Output the [X, Y] coordinate of the center of the cell containing the given text.  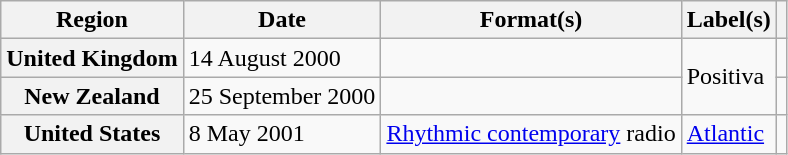
Atlantic [728, 134]
Region [92, 20]
8 May 2001 [282, 134]
United States [92, 134]
Format(s) [531, 20]
Label(s) [728, 20]
Positiva [728, 77]
25 September 2000 [282, 96]
United Kingdom [92, 58]
New Zealand [92, 96]
Rhythmic contemporary radio [531, 134]
Date [282, 20]
14 August 2000 [282, 58]
